Scan for the cell matching the given text and deliver its (x, y) coordinate at center. 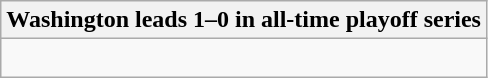
Washington leads 1–0 in all-time playoff series (244, 20)
